Extract the [x, y] coordinate from the center of the cell holding the provided text.  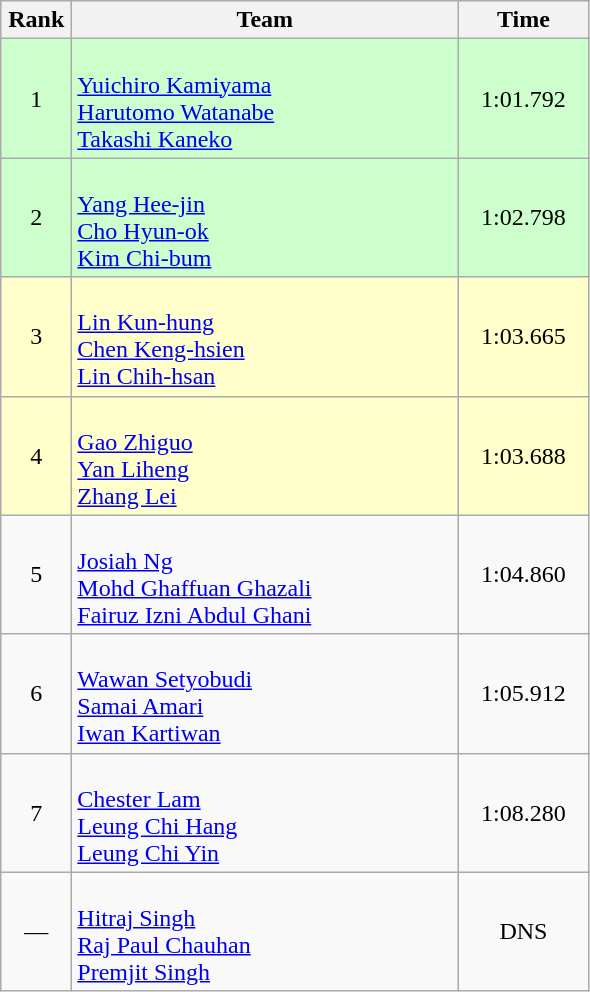
Wawan SetyobudiSamai AmariIwan Kartiwan [265, 694]
1:03.688 [524, 456]
Yuichiro KamiyamaHarutomo WatanabeTakashi Kaneko [265, 98]
1:04.860 [524, 574]
5 [36, 574]
Time [524, 20]
Team [265, 20]
1:05.912 [524, 694]
2 [36, 218]
3 [36, 336]
1 [36, 98]
— [36, 932]
Hitraj SinghRaj Paul ChauhanPremjit Singh [265, 932]
1:08.280 [524, 812]
Yang Hee-jinCho Hyun-okKim Chi-bum [265, 218]
6 [36, 694]
Lin Kun-hungChen Keng-hsienLin Chih-hsan [265, 336]
Rank [36, 20]
1:02.798 [524, 218]
7 [36, 812]
Chester LamLeung Chi HangLeung Chi Yin [265, 812]
1:03.665 [524, 336]
1:01.792 [524, 98]
Josiah NgMohd Ghaffuan GhazaliFairuz Izni Abdul Ghani [265, 574]
Gao ZhiguoYan LihengZhang Lei [265, 456]
4 [36, 456]
DNS [524, 932]
